Scan for the cell matching the given text and deliver its (x, y) coordinate at center. 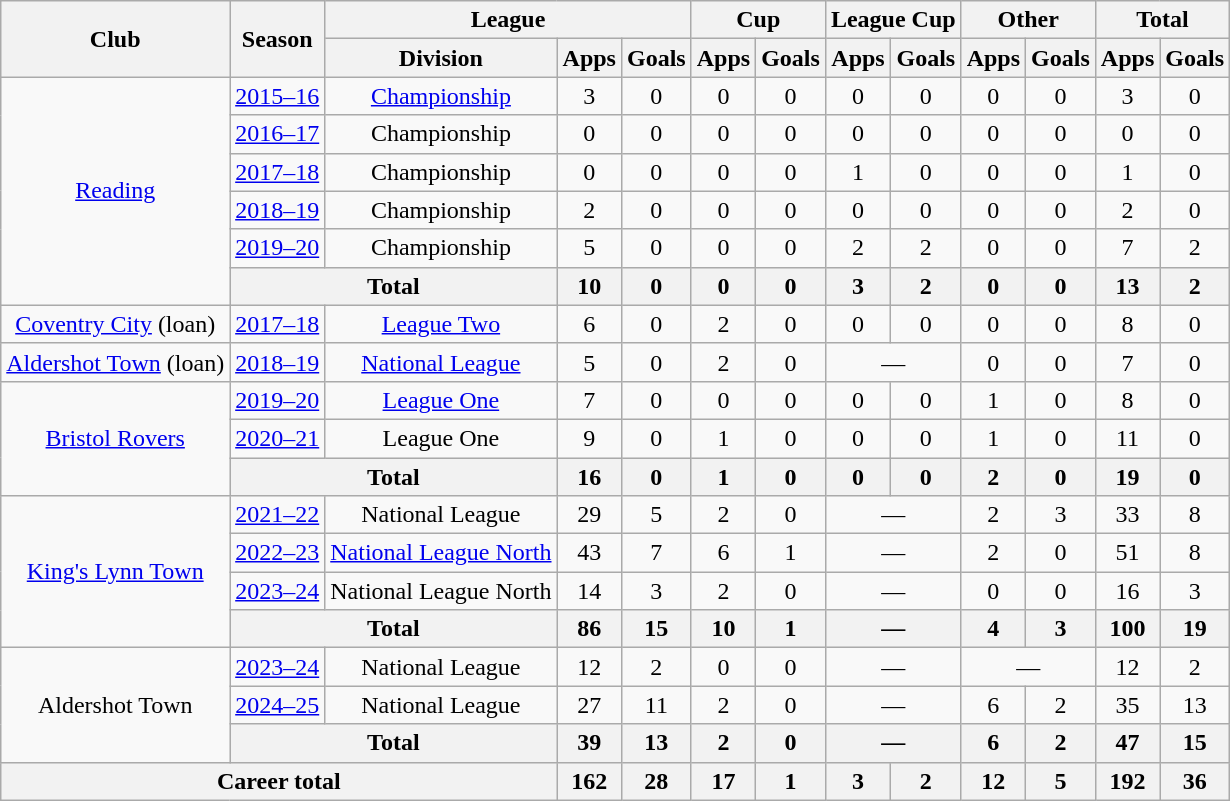
2020–21 (278, 438)
36 (1195, 781)
29 (589, 515)
33 (1127, 515)
Aldershot Town (116, 705)
86 (589, 629)
2021–22 (278, 515)
Cup (758, 20)
King's Lynn Town (116, 572)
35 (1127, 705)
League (508, 20)
27 (589, 705)
Aldershot Town (loan) (116, 362)
4 (993, 629)
Other (1028, 20)
43 (589, 553)
192 (1127, 781)
51 (1127, 553)
2015–16 (278, 96)
2024–25 (278, 705)
Division (441, 58)
League Two (441, 324)
39 (589, 743)
17 (723, 781)
2022–23 (278, 553)
Club (116, 39)
Reading (116, 191)
Bristol Rovers (116, 438)
100 (1127, 629)
2016–17 (278, 134)
162 (589, 781)
Coventry City (loan) (116, 324)
28 (656, 781)
Career total (279, 781)
14 (589, 591)
47 (1127, 743)
Season (278, 39)
League Cup (893, 20)
9 (589, 438)
